Capture the cell that displays the provided text and extract its [x, y] central coordinate. 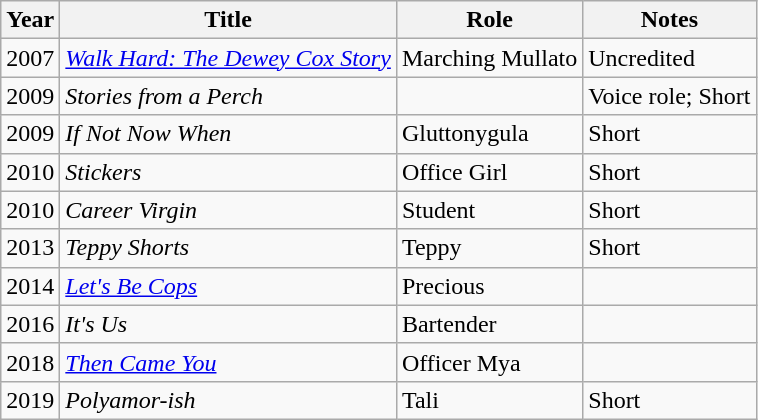
Uncredited [670, 58]
Precious [489, 286]
Marching Mullato [489, 58]
Student [489, 210]
Let's Be Cops [228, 286]
Title [228, 20]
Then Came You [228, 362]
Stories from a Perch [228, 96]
It's Us [228, 324]
2016 [30, 324]
Polyamor-ish [228, 400]
2018 [30, 362]
If Not Now When [228, 134]
2019 [30, 400]
Office Girl [489, 172]
2007 [30, 58]
Voice role; Short [670, 96]
Career Virgin [228, 210]
Walk Hard: The Dewey Cox Story [228, 58]
Notes [670, 20]
Stickers [228, 172]
Teppy Shorts [228, 248]
2013 [30, 248]
Gluttonygula [489, 134]
Bartender [489, 324]
Teppy [489, 248]
Year [30, 20]
Role [489, 20]
2014 [30, 286]
Officer Mya [489, 362]
Tali [489, 400]
